Capture the cell that displays the provided text and extract its [x, y] central coordinate. 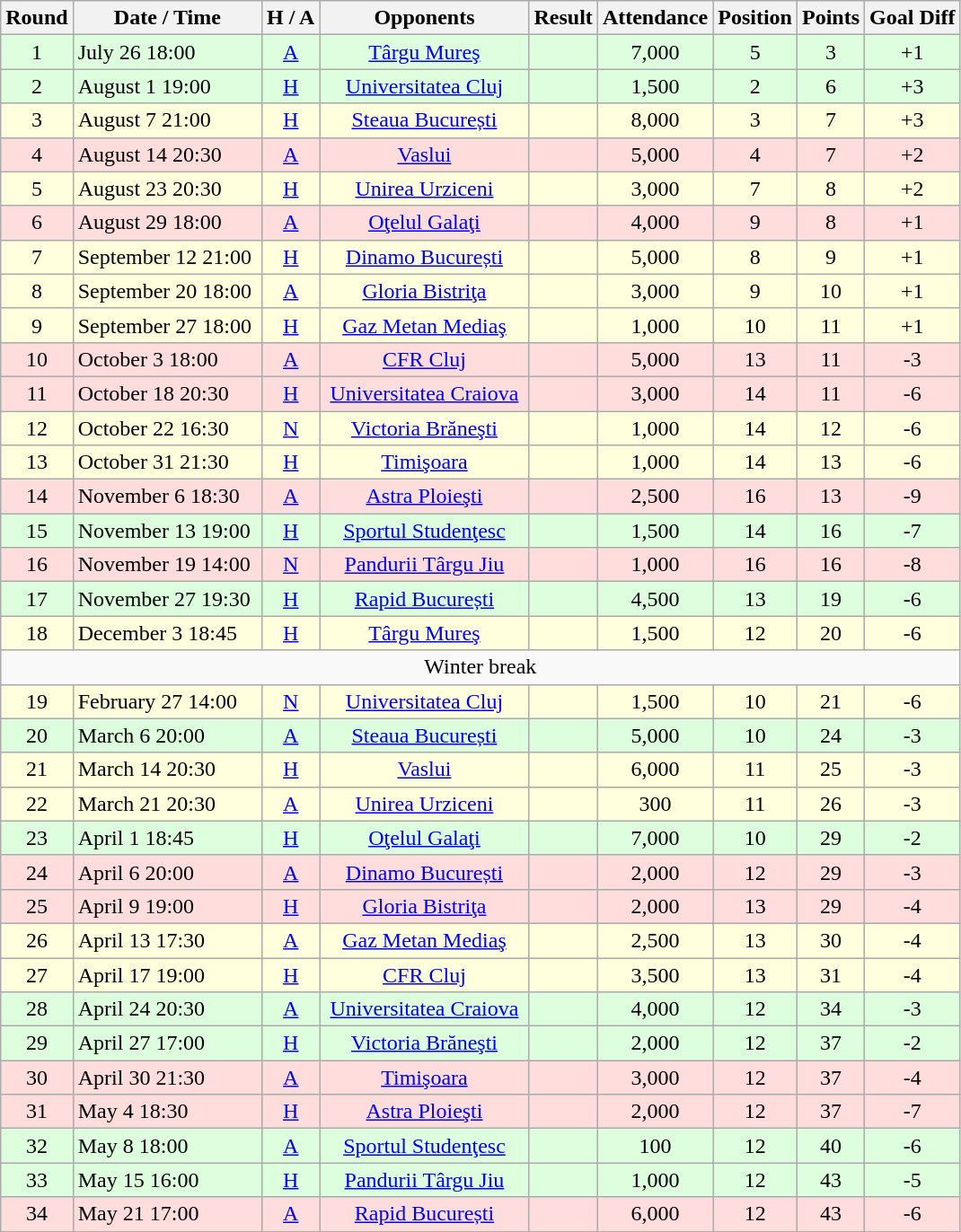
March 6 20:00 [167, 735]
May 8 18:00 [167, 1146]
Round [37, 18]
October 22 16:30 [167, 428]
-5 [913, 1180]
300 [655, 804]
October 31 21:30 [167, 462]
April 30 21:30 [167, 1078]
100 [655, 1146]
April 24 20:30 [167, 1009]
April 9 19:00 [167, 906]
August 1 19:00 [167, 86]
May 15 16:00 [167, 1180]
3,500 [655, 974]
4,500 [655, 599]
Goal Diff [913, 18]
1 [37, 52]
September 20 18:00 [167, 291]
September 27 18:00 [167, 325]
October 3 18:00 [167, 359]
28 [37, 1009]
Points [832, 18]
Date / Time [167, 18]
May 21 17:00 [167, 1214]
H / A [291, 18]
March 14 20:30 [167, 770]
Winter break [480, 667]
-9 [913, 497]
32 [37, 1146]
November 13 19:00 [167, 531]
February 27 14:00 [167, 701]
Position [755, 18]
40 [832, 1146]
17 [37, 599]
April 1 18:45 [167, 838]
December 3 18:45 [167, 633]
April 13 17:30 [167, 940]
November 6 18:30 [167, 497]
-8 [913, 565]
33 [37, 1180]
Opponents [424, 18]
May 4 18:30 [167, 1112]
15 [37, 531]
August 23 20:30 [167, 189]
August 7 21:00 [167, 120]
April 17 19:00 [167, 974]
August 14 20:30 [167, 154]
27 [37, 974]
22 [37, 804]
Attendance [655, 18]
September 12 21:00 [167, 257]
November 19 14:00 [167, 565]
October 18 20:30 [167, 393]
April 27 17:00 [167, 1043]
July 26 18:00 [167, 52]
8,000 [655, 120]
18 [37, 633]
Result [563, 18]
November 27 19:30 [167, 599]
August 29 18:00 [167, 223]
March 21 20:30 [167, 804]
23 [37, 838]
April 6 20:00 [167, 872]
